Find where the given text appears and provide that cell's center as (X, Y) coordinate. 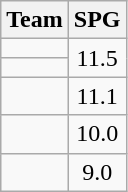
Team (35, 20)
9.0 (97, 172)
11.1 (97, 96)
SPG (97, 20)
11.5 (97, 58)
10.0 (97, 134)
